Scan for the cell matching the given text and deliver its [X, Y] coordinate at center. 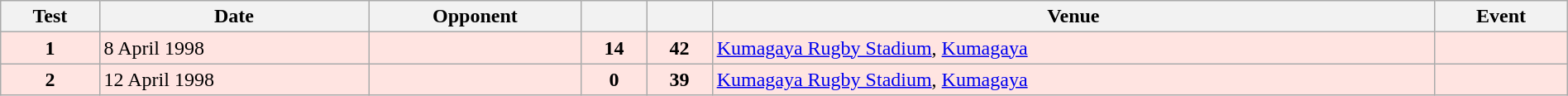
42 [680, 48]
14 [614, 48]
Opponent [475, 17]
1 [50, 48]
2 [50, 79]
Test [50, 17]
0 [614, 79]
Event [1501, 17]
Date [234, 17]
12 April 1998 [234, 79]
8 April 1998 [234, 48]
Venue [1073, 17]
39 [680, 79]
